Determine the [x, y] coordinate at the center of the cell enclosing the given text.  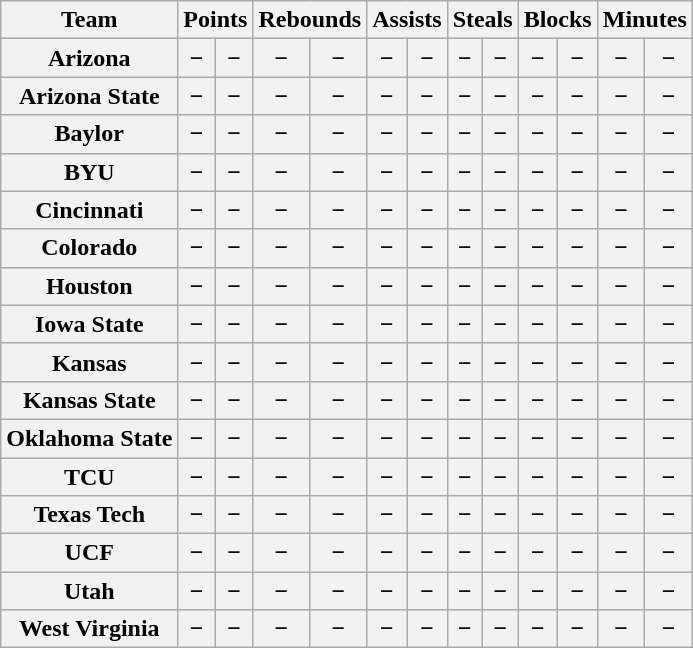
Rebounds [310, 20]
Team [90, 20]
Oklahoma State [90, 438]
Points [216, 20]
Assists [407, 20]
Kansas [90, 362]
Utah [90, 591]
Minutes [644, 20]
Arizona State [90, 96]
Kansas State [90, 400]
Texas Tech [90, 515]
Iowa State [90, 324]
UCF [90, 553]
Blocks [558, 20]
TCU [90, 477]
Arizona [90, 58]
Baylor [90, 134]
Steals [482, 20]
BYU [90, 172]
West Virginia [90, 629]
Houston [90, 286]
Cincinnati [90, 210]
Colorado [90, 248]
